For the text-containing cell, return its midpoint in (x, y) coordinate format. 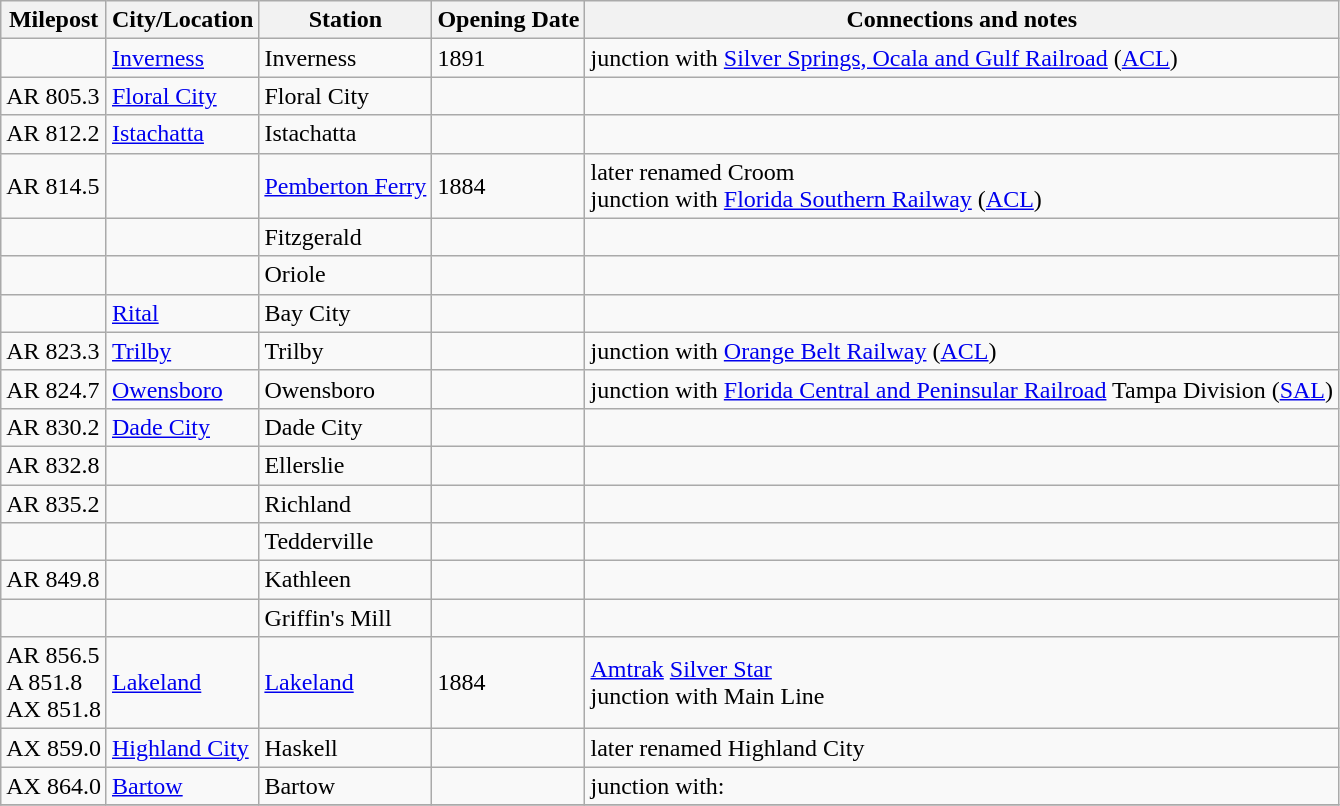
AR 830.2 (54, 427)
Pemberton Ferry (346, 186)
AR 823.3 (54, 351)
City/Location (182, 20)
Haskell (346, 748)
Amtrak Silver Starjunction with Main Line (962, 683)
Tedderville (346, 542)
Station (346, 20)
Bay City (346, 313)
Kathleen (346, 580)
Griffin's Mill (346, 618)
Rital (182, 313)
Milepost (54, 20)
later renamed Croomjunction with Florida Southern Railway (ACL) (962, 186)
Ellerslie (346, 465)
later renamed Highland City (962, 748)
junction with Orange Belt Railway (ACL) (962, 351)
junction with: (962, 786)
1891 (508, 58)
junction with Florida Central and Peninsular Railroad Tampa Division (SAL) (962, 389)
AR 824.7 (54, 389)
Fitzgerald (346, 237)
AR 832.8 (54, 465)
AR 849.8 (54, 580)
AX 864.0 (54, 786)
AR 812.2 (54, 134)
Richland (346, 503)
AR 814.5 (54, 186)
Connections and notes (962, 20)
Opening Date (508, 20)
AR 805.3 (54, 96)
Highland City (182, 748)
Oriole (346, 275)
AR 835.2 (54, 503)
AX 859.0 (54, 748)
AR 856.5A 851.8AX 851.8 (54, 683)
junction with Silver Springs, Ocala and Gulf Railroad (ACL) (962, 58)
